Locate the cell with the specified text and output its [x, y] center coordinate. 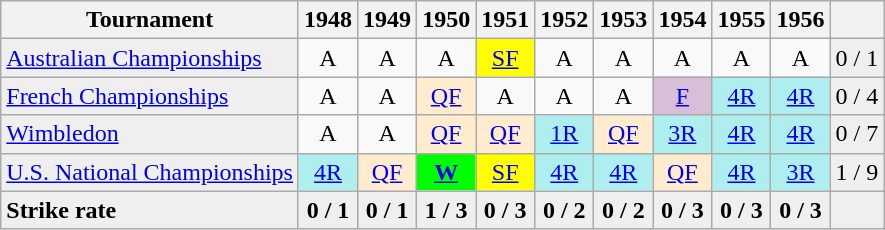
1950 [446, 20]
W [446, 172]
1 / 9 [857, 172]
1948 [328, 20]
1952 [564, 20]
1953 [624, 20]
F [682, 96]
0 / 4 [857, 96]
Wimbledon [150, 134]
Tournament [150, 20]
1955 [742, 20]
Strike rate [150, 210]
U.S. National Championships [150, 172]
1949 [388, 20]
1954 [682, 20]
0 / 7 [857, 134]
1R [564, 134]
1 / 3 [446, 210]
1956 [800, 20]
Australian Championships [150, 58]
French Championships [150, 96]
1951 [506, 20]
